Detect which cell encompasses the target text, then output its (X, Y) center coordinate. 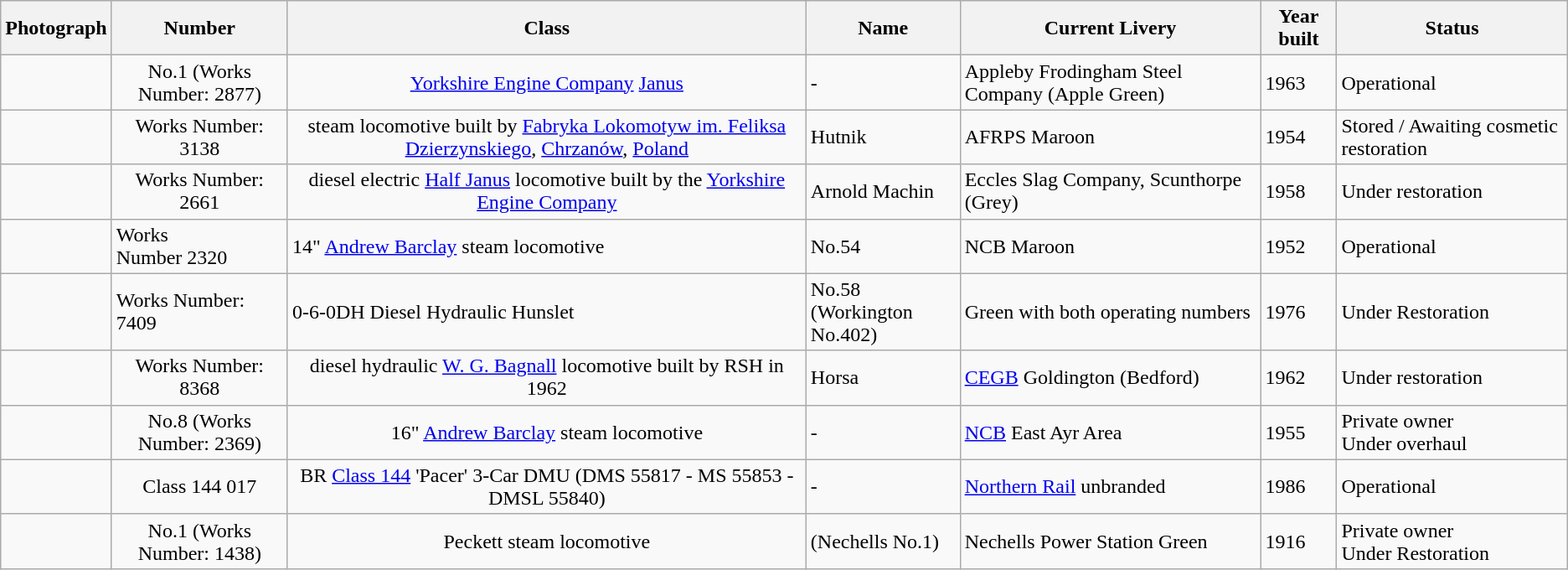
Arnold Machin (883, 191)
Year built (1298, 28)
Northern Rail unbranded (1111, 486)
No.8 (Works Number: 2369) (199, 433)
Appleby Frodingham Steel Company (Apple Green) (1111, 82)
Peckett steam locomotive (546, 541)
Class (546, 28)
1958 (1298, 191)
Yorkshire Engine Company Janus (546, 82)
diesel electric Half Janus locomotive built by the Yorkshire Engine Company (546, 191)
steam locomotive built by Fabryka Lokomotyw im. Feliksa Dzierzynskiego, Chrzanów, Poland (546, 137)
Nechells Power Station Green (1111, 541)
Private ownerUnder overhaul (1452, 433)
Green with both operating numbers (1111, 312)
(Nechells No.1) (883, 541)
Photograph (56, 28)
1916 (1298, 541)
1986 (1298, 486)
1962 (1298, 377)
Number (199, 28)
Works Number: 2661 (199, 191)
No.1 (Works Number: 2877) (199, 82)
diesel hydraulic W. G. Bagnall locomotive built by RSH in 1962 (546, 377)
0-6-0DH Diesel Hydraulic Hunslet (546, 312)
1955 (1298, 433)
Status (1452, 28)
16" Andrew Barclay steam locomotive (546, 433)
WorksNumber 2320 (199, 246)
1963 (1298, 82)
1976 (1298, 312)
NCB East Ayr Area (1111, 433)
1952 (1298, 246)
Horsa (883, 377)
No.1 (Works Number: 1438) (199, 541)
BR Class 144 'Pacer' 3-Car DMU (DMS 55817 - MS 55853 - DMSL 55840) (546, 486)
No.54 (883, 246)
14" Andrew Barclay steam locomotive (546, 246)
1954 (1298, 137)
Under Restoration (1452, 312)
Name (883, 28)
Works Number: 7409 (199, 312)
Class 144 017 (199, 486)
Stored / Awaiting cosmetic restoration (1452, 137)
Current Livery (1111, 28)
No.58(Workington No.402) (883, 312)
NCB Maroon (1111, 246)
Works Number: 8368 (199, 377)
CEGB Goldington (Bedford) (1111, 377)
AFRPS Maroon (1111, 137)
Hutnik (883, 137)
Private ownerUnder Restoration (1452, 541)
Works Number: 3138 (199, 137)
Eccles Slag Company, Scunthorpe (Grey) (1111, 191)
